Search for the cell housing the specified text and yield its [x, y] center coordinate. 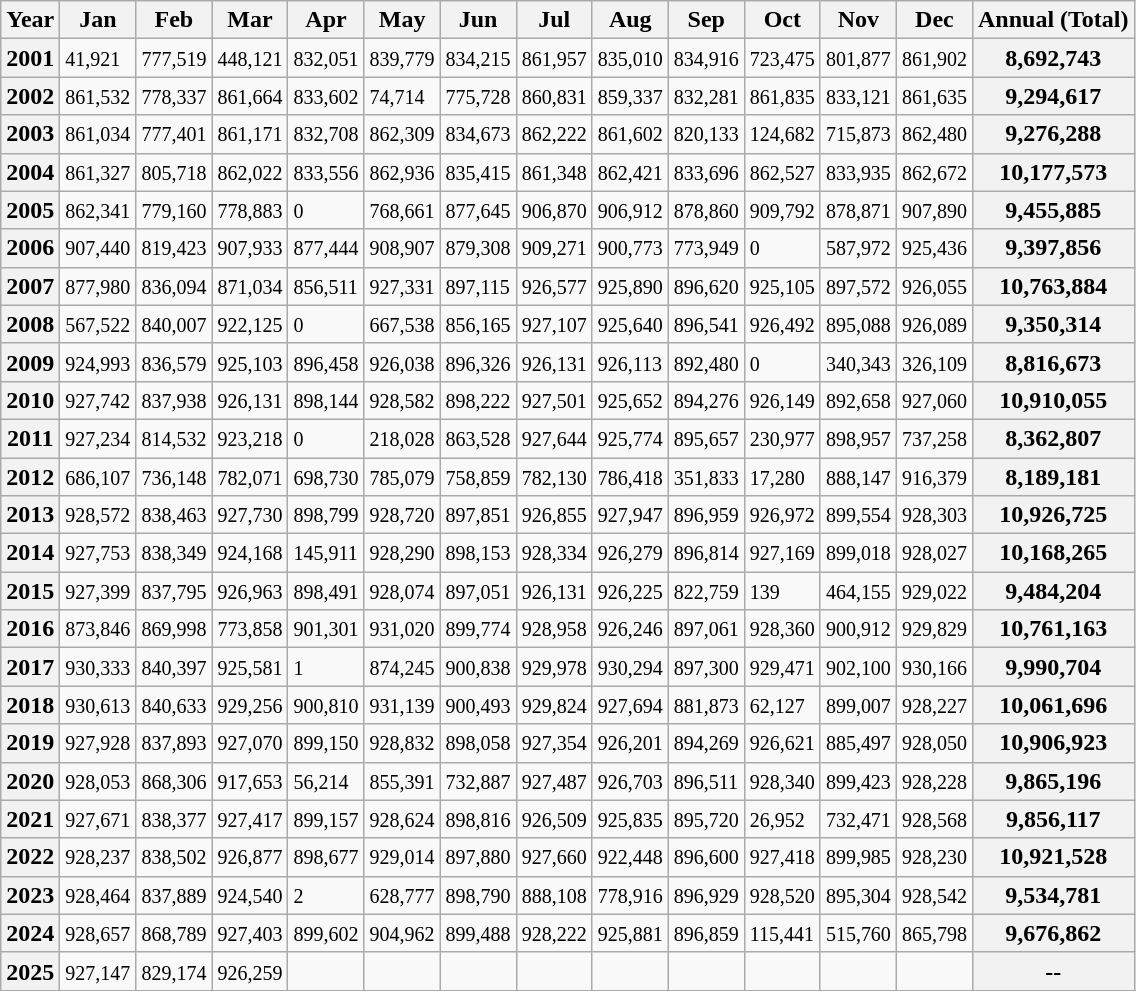
930,166 [934, 667]
926,703 [630, 781]
862,936 [402, 172]
838,463 [174, 515]
839,779 [402, 58]
2002 [30, 96]
928,222 [554, 933]
927,660 [554, 857]
926,855 [554, 515]
899,774 [478, 629]
927,418 [782, 857]
898,144 [326, 400]
925,881 [630, 933]
898,957 [858, 438]
877,645 [478, 210]
929,471 [782, 667]
628,777 [402, 895]
926,577 [554, 286]
9,534,781 [1053, 895]
Nov [858, 20]
877,980 [98, 286]
878,871 [858, 210]
928,832 [402, 743]
925,835 [630, 819]
897,061 [706, 629]
926,877 [250, 857]
2001 [30, 58]
124,682 [782, 134]
861,902 [934, 58]
907,933 [250, 248]
926,963 [250, 591]
840,633 [174, 705]
896,929 [706, 895]
856,511 [326, 286]
928,237 [98, 857]
861,171 [250, 134]
877,444 [326, 248]
896,326 [478, 362]
871,034 [250, 286]
923,218 [250, 438]
698,730 [326, 477]
898,491 [326, 591]
874,245 [402, 667]
9,350,314 [1053, 324]
881,873 [706, 705]
898,058 [478, 743]
9,455,885 [1053, 210]
814,532 [174, 438]
-- [1053, 971]
897,051 [478, 591]
925,103 [250, 362]
861,635 [934, 96]
928,464 [98, 895]
Sep [706, 20]
906,870 [554, 210]
927,070 [250, 743]
925,640 [630, 324]
899,423 [858, 781]
801,877 [858, 58]
10,177,573 [1053, 172]
926,492 [782, 324]
856,165 [478, 324]
900,810 [326, 705]
900,912 [858, 629]
868,789 [174, 933]
2022 [30, 857]
218,028 [402, 438]
898,799 [326, 515]
778,337 [174, 96]
926,279 [630, 553]
928,360 [782, 629]
928,334 [554, 553]
897,300 [706, 667]
836,579 [174, 362]
900,493 [478, 705]
908,907 [402, 248]
897,851 [478, 515]
2021 [30, 819]
928,027 [934, 553]
778,883 [250, 210]
782,130 [554, 477]
928,340 [782, 781]
927,399 [98, 591]
8,189,181 [1053, 477]
May [402, 20]
928,050 [934, 743]
916,379 [934, 477]
Dec [934, 20]
2 [326, 895]
928,958 [554, 629]
924,168 [250, 553]
862,527 [782, 172]
732,887 [478, 781]
895,657 [706, 438]
2005 [30, 210]
Feb [174, 20]
863,528 [478, 438]
10,906,923 [1053, 743]
2019 [30, 743]
838,349 [174, 553]
899,985 [858, 857]
898,222 [478, 400]
835,415 [478, 172]
464,155 [858, 591]
888,147 [858, 477]
587,972 [858, 248]
9,294,617 [1053, 96]
777,401 [174, 134]
9,676,862 [1053, 933]
Aug [630, 20]
894,269 [706, 743]
837,938 [174, 400]
Mar [250, 20]
515,760 [858, 933]
928,074 [402, 591]
927,753 [98, 553]
9,990,704 [1053, 667]
10,763,884 [1053, 286]
230,977 [782, 438]
736,148 [174, 477]
892,658 [858, 400]
896,814 [706, 553]
922,448 [630, 857]
894,276 [706, 400]
862,421 [630, 172]
862,480 [934, 134]
906,912 [630, 210]
1 [326, 667]
926,259 [250, 971]
902,100 [858, 667]
925,890 [630, 286]
837,893 [174, 743]
926,225 [630, 591]
873,846 [98, 629]
928,290 [402, 553]
835,010 [630, 58]
900,838 [478, 667]
777,519 [174, 58]
862,341 [98, 210]
898,153 [478, 553]
351,833 [706, 477]
Jan [98, 20]
924,540 [250, 895]
10,061,696 [1053, 705]
832,051 [326, 58]
838,377 [174, 819]
928,582 [402, 400]
786,418 [630, 477]
2008 [30, 324]
895,304 [858, 895]
862,222 [554, 134]
62,127 [782, 705]
895,088 [858, 324]
897,115 [478, 286]
929,256 [250, 705]
2003 [30, 134]
927,671 [98, 819]
924,993 [98, 362]
8,362,807 [1053, 438]
896,458 [326, 362]
10,910,055 [1053, 400]
926,509 [554, 819]
139 [782, 591]
927,742 [98, 400]
56,214 [326, 781]
922,125 [250, 324]
926,149 [782, 400]
785,079 [402, 477]
899,157 [326, 819]
768,661 [402, 210]
2016 [30, 629]
927,403 [250, 933]
898,816 [478, 819]
9,856,117 [1053, 819]
8,692,743 [1053, 58]
2011 [30, 438]
896,620 [706, 286]
928,303 [934, 515]
861,532 [98, 96]
837,795 [174, 591]
929,014 [402, 857]
686,107 [98, 477]
778,916 [630, 895]
927,169 [782, 553]
829,174 [174, 971]
899,602 [326, 933]
861,957 [554, 58]
Annual (Total) [1053, 20]
855,391 [402, 781]
929,829 [934, 629]
926,621 [782, 743]
898,677 [326, 857]
925,581 [250, 667]
862,022 [250, 172]
861,602 [630, 134]
907,890 [934, 210]
927,928 [98, 743]
74,714 [402, 96]
927,147 [98, 971]
926,055 [934, 286]
2004 [30, 172]
925,774 [630, 438]
917,653 [250, 781]
926,038 [402, 362]
Jul [554, 20]
833,696 [706, 172]
928,520 [782, 895]
892,480 [706, 362]
838,502 [174, 857]
927,331 [402, 286]
895,720 [706, 819]
897,880 [478, 857]
926,201 [630, 743]
340,343 [858, 362]
900,773 [630, 248]
899,018 [858, 553]
2024 [30, 933]
2009 [30, 362]
926,246 [630, 629]
925,652 [630, 400]
878,860 [706, 210]
2018 [30, 705]
927,644 [554, 438]
834,215 [478, 58]
145,911 [326, 553]
909,792 [782, 210]
26,952 [782, 819]
775,728 [478, 96]
896,600 [706, 857]
834,916 [706, 58]
836,094 [174, 286]
897,572 [858, 286]
927,694 [630, 705]
929,978 [554, 667]
820,133 [706, 134]
926,089 [934, 324]
326,109 [934, 362]
868,306 [174, 781]
837,889 [174, 895]
928,657 [98, 933]
885,497 [858, 743]
773,858 [250, 629]
10,168,265 [1053, 553]
9,484,204 [1053, 591]
927,487 [554, 781]
896,541 [706, 324]
931,139 [402, 705]
861,348 [554, 172]
901,301 [326, 629]
928,228 [934, 781]
10,921,528 [1053, 857]
928,624 [402, 819]
928,568 [934, 819]
715,873 [858, 134]
Oct [782, 20]
832,708 [326, 134]
834,673 [478, 134]
2020 [30, 781]
758,859 [478, 477]
832,281 [706, 96]
2007 [30, 286]
2023 [30, 895]
928,230 [934, 857]
2017 [30, 667]
930,294 [630, 667]
929,022 [934, 591]
888,108 [554, 895]
Year [30, 20]
2010 [30, 400]
859,337 [630, 96]
899,150 [326, 743]
927,354 [554, 743]
928,572 [98, 515]
927,107 [554, 324]
9,397,856 [1053, 248]
833,935 [858, 172]
840,397 [174, 667]
930,333 [98, 667]
2012 [30, 477]
833,556 [326, 172]
723,475 [782, 58]
2015 [30, 591]
9,276,288 [1053, 134]
861,664 [250, 96]
869,998 [174, 629]
899,007 [858, 705]
898,790 [478, 895]
896,859 [706, 933]
927,501 [554, 400]
928,053 [98, 781]
879,308 [478, 248]
448,121 [250, 58]
899,488 [478, 933]
41,921 [98, 58]
909,271 [554, 248]
928,720 [402, 515]
926,113 [630, 362]
2014 [30, 553]
927,417 [250, 819]
896,959 [706, 515]
Apr [326, 20]
2013 [30, 515]
865,798 [934, 933]
862,672 [934, 172]
567,522 [98, 324]
Jun [478, 20]
931,020 [402, 629]
840,007 [174, 324]
927,947 [630, 515]
10,761,163 [1053, 629]
9,865,196 [1053, 781]
860,831 [554, 96]
899,554 [858, 515]
822,759 [706, 591]
779,160 [174, 210]
805,718 [174, 172]
928,227 [934, 705]
833,121 [858, 96]
782,071 [250, 477]
927,234 [98, 438]
861,034 [98, 134]
925,436 [934, 248]
926,972 [782, 515]
904,962 [402, 933]
862,309 [402, 134]
928,542 [934, 895]
732,471 [858, 819]
861,327 [98, 172]
907,440 [98, 248]
773,949 [706, 248]
861,835 [782, 96]
667,538 [402, 324]
929,824 [554, 705]
927,730 [250, 515]
17,280 [782, 477]
2025 [30, 971]
737,258 [934, 438]
927,060 [934, 400]
819,423 [174, 248]
833,602 [326, 96]
115,441 [782, 933]
10,926,725 [1053, 515]
930,613 [98, 705]
896,511 [706, 781]
8,816,673 [1053, 362]
2006 [30, 248]
925,105 [782, 286]
